Determine the [X, Y] coordinate at the center of the cell enclosing the given text.  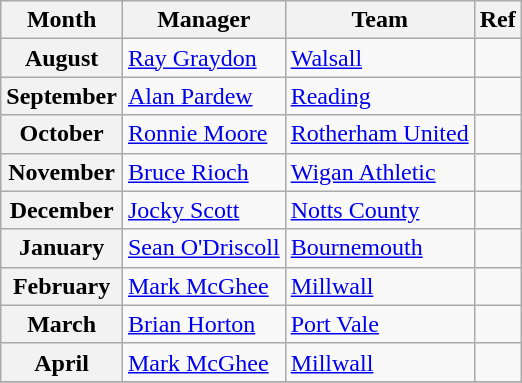
Team [380, 20]
Rotherham United [380, 134]
Alan Pardew [204, 96]
March [62, 324]
October [62, 134]
December [62, 210]
Wigan Athletic [380, 172]
January [62, 248]
September [62, 96]
Sean O'Driscoll [204, 248]
Month [62, 20]
Jocky Scott [204, 210]
Ray Graydon [204, 58]
April [62, 362]
Ref [498, 20]
Bournemouth [380, 248]
Brian Horton [204, 324]
Bruce Rioch [204, 172]
August [62, 58]
Port Vale [380, 324]
Ronnie Moore [204, 134]
Reading [380, 96]
Walsall [380, 58]
February [62, 286]
Manager [204, 20]
Notts County [380, 210]
November [62, 172]
